Locate the cell with the specified text and output its (x, y) center coordinate. 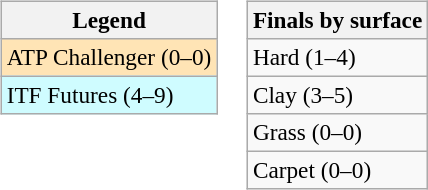
Carpet (0–0) (337, 171)
Finals by surface (337, 20)
Legend (108, 20)
ITF Futures (4–9) (108, 95)
Grass (0–0) (337, 133)
Clay (3–5) (337, 95)
Hard (1–4) (337, 57)
ATP Challenger (0–0) (108, 57)
